Provide the [X, Y] coordinate of the cell's center where the given text is located.  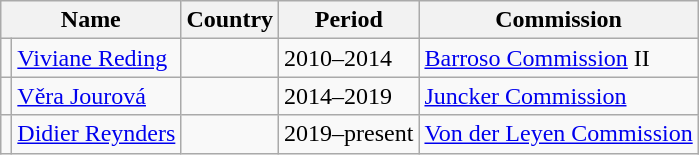
Barroso Commission II [558, 58]
2010–2014 [349, 58]
Didier Reynders [96, 134]
Commission [558, 20]
Period [349, 20]
Věra Jourová [96, 96]
Juncker Commission [558, 96]
Country [230, 20]
2014–2019 [349, 96]
Name [91, 20]
Viviane Reding [96, 58]
Von der Leyen Commission [558, 134]
2019–present [349, 134]
